Find where the given text appears and provide that cell's center as [X, Y] coordinate. 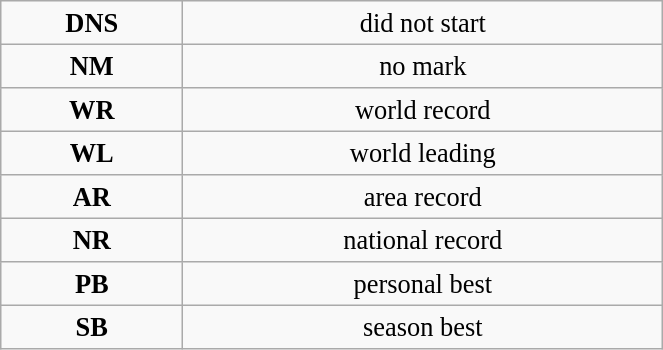
no mark [423, 66]
AR [92, 197]
personal best [423, 284]
area record [423, 197]
world record [423, 109]
DNS [92, 22]
NM [92, 66]
world leading [423, 153]
WR [92, 109]
WL [92, 153]
season best [423, 327]
did not start [423, 22]
NR [92, 240]
national record [423, 240]
PB [92, 284]
SB [92, 327]
